Search for the cell housing the specified text and yield its [X, Y] center coordinate. 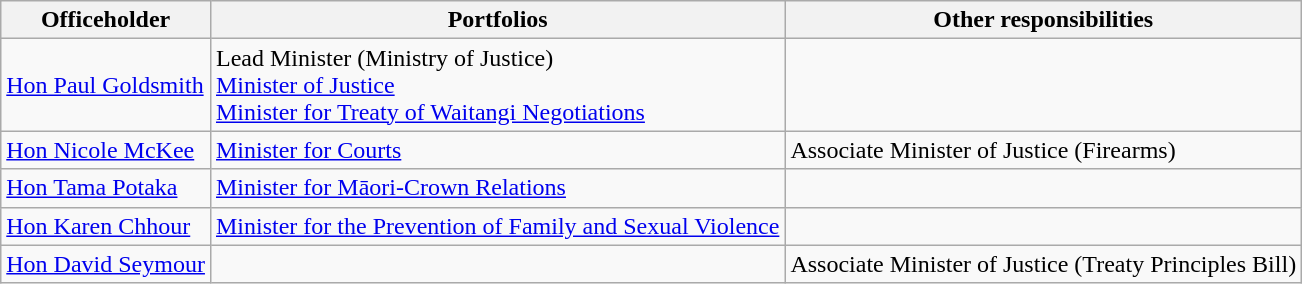
Minister for Māori-Crown Relations [497, 188]
Minister for the Prevention of Family and Sexual Violence [497, 226]
Lead Minister (Ministry of Justice)Minister of JusticeMinister for Treaty of Waitangi Negotiations [497, 85]
Minister for Courts [497, 150]
Associate Minister of Justice (Firearms) [1044, 150]
Hon Karen Chhour [106, 226]
Other responsibilities [1044, 20]
Hon Nicole McKee [106, 150]
Hon David Seymour [106, 264]
Associate Minister of Justice (Treaty Principles Bill) [1044, 264]
Portfolios [497, 20]
Hon Paul Goldsmith [106, 85]
Officeholder [106, 20]
Hon Tama Potaka [106, 188]
